Pinpoint the cell where the given text exists, returning its [X, Y] midpoint coordinate. 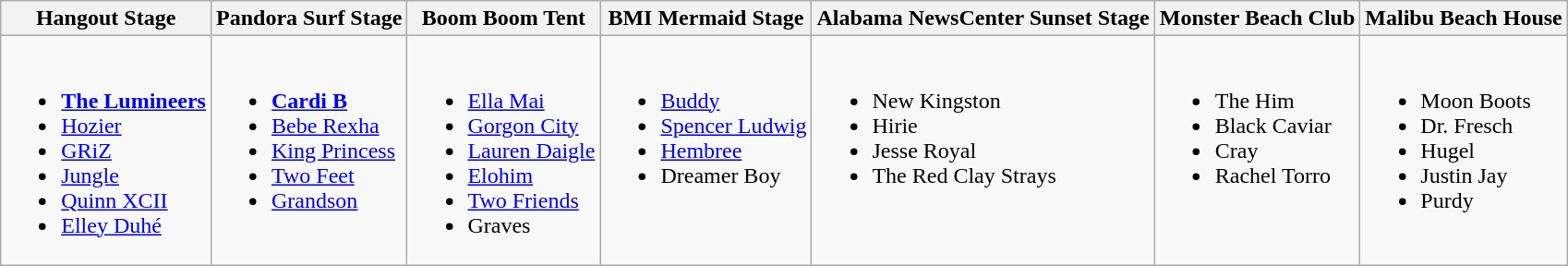
BuddySpencer LudwigHembreeDreamer Boy [706, 151]
Malibu Beach House [1464, 18]
Pandora Surf Stage [308, 18]
Alabama NewsCenter Sunset Stage [983, 18]
Cardi BBebe RexhaKing PrincessTwo FeetGrandson [308, 151]
BMI Mermaid Stage [706, 18]
Monster Beach Club [1258, 18]
Boom Boom Tent [504, 18]
Hangout Stage [106, 18]
The LumineersHozierGRiZJungleQuinn XCIIElley Duhé [106, 151]
Moon BootsDr. FreschHugelJustin JayPurdy [1464, 151]
New KingstonHirieJesse RoyalThe Red Clay Strays [983, 151]
Ella MaiGorgon CityLauren DaigleElohimTwo FriendsGraves [504, 151]
The HimBlack CaviarCrayRachel Torro [1258, 151]
